For the text-containing cell, return its midpoint in (X, Y) coordinate format. 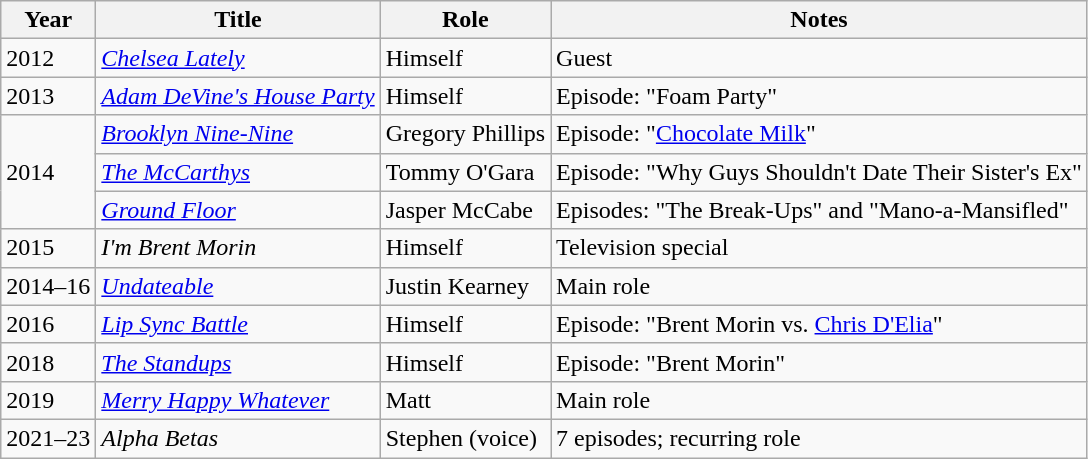
Title (238, 20)
I'm Brent Morin (238, 248)
Merry Happy Whatever (238, 400)
2019 (48, 400)
2012 (48, 58)
2018 (48, 362)
Lip Sync Battle (238, 324)
The Standups (238, 362)
The McCarthys (238, 172)
Chelsea Lately (238, 58)
Jasper McCabe (465, 210)
Episode: "Chocolate Milk" (820, 134)
Episode: "Brent Morin" (820, 362)
Episode: "Foam Party" (820, 96)
Episode: "Brent Morin vs. Chris D'Elia" (820, 324)
Television special (820, 248)
Justin Kearney (465, 286)
7 episodes; recurring role (820, 438)
Guest (820, 58)
2015 (48, 248)
2014 (48, 172)
2013 (48, 96)
Alpha Betas (238, 438)
Ground Floor (238, 210)
Stephen (voice) (465, 438)
Notes (820, 20)
Episodes: "The Break-Ups" and "Mano-a-Mansifled" (820, 210)
Undateable (238, 286)
Gregory Phillips (465, 134)
Brooklyn Nine-Nine (238, 134)
Adam DeVine's House Party (238, 96)
Tommy O'Gara (465, 172)
Matt (465, 400)
Role (465, 20)
2016 (48, 324)
Episode: "Why Guys Shouldn't Date Their Sister's Ex" (820, 172)
2014–16 (48, 286)
Year (48, 20)
2021–23 (48, 438)
